From the cell containing the given text, extract its center point as (X, Y) coordinate. 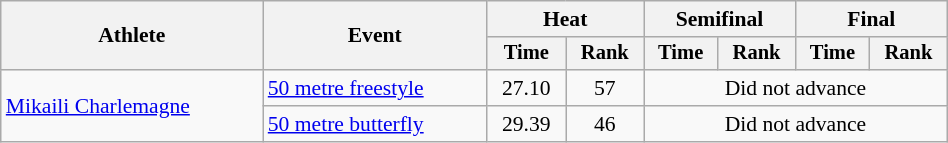
29.39 (526, 124)
46 (605, 124)
Event (375, 36)
27.10 (526, 88)
Mikaili Charlemagne (132, 106)
Semifinal (720, 19)
Final (871, 19)
50 metre freestyle (375, 88)
Athlete (132, 36)
50 metre butterfly (375, 124)
57 (605, 88)
Heat (566, 19)
